Return [x, y] of the center of cell containing provided text 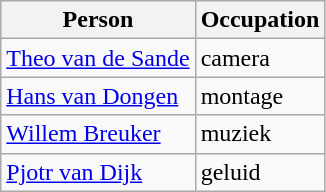
Person [98, 20]
camera [260, 58]
Hans van Dongen [98, 96]
muziek [260, 134]
montage [260, 96]
Occupation [260, 20]
geluid [260, 172]
Theo van de Sande [98, 58]
Willem Breuker [98, 134]
Pjotr van Dijk [98, 172]
